Output the [X, Y] coordinate of the center of the cell containing the given text.  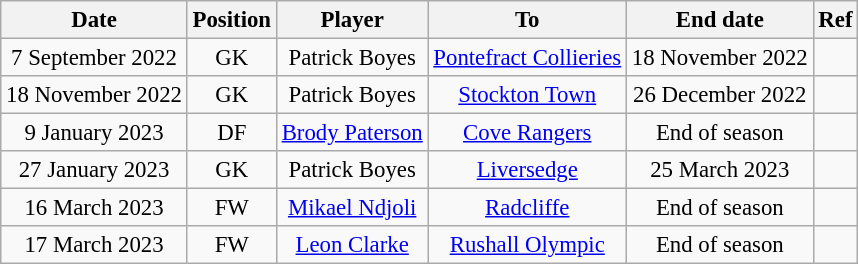
16 March 2023 [94, 208]
Brody Paterson [352, 133]
Date [94, 20]
Pontefract Collieries [527, 58]
Ref [836, 20]
7 September 2022 [94, 58]
Cove Rangers [527, 133]
9 January 2023 [94, 133]
Radcliffe [527, 208]
25 March 2023 [720, 170]
DF [232, 133]
To [527, 20]
Leon Clarke [352, 245]
End date [720, 20]
Stockton Town [527, 95]
17 March 2023 [94, 245]
Position [232, 20]
27 January 2023 [94, 170]
Mikael Ndjoli [352, 208]
Liversedge [527, 170]
Rushall Olympic [527, 245]
Player [352, 20]
26 December 2022 [720, 95]
